Return [X, Y] of the center of cell containing provided text 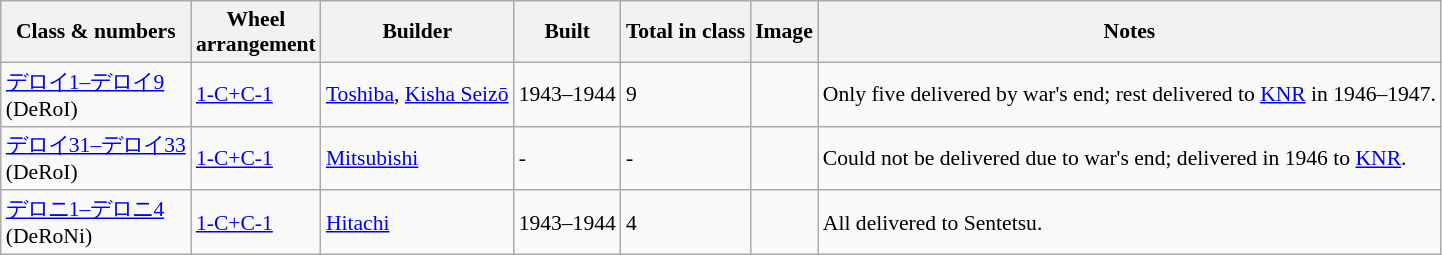
Total in class [686, 32]
デロニ1–デロニ4(DeRoNi) [96, 223]
Hitachi [418, 223]
4 [686, 223]
Builder [418, 32]
Built [568, 32]
デロイ1–デロイ9(DeRoI) [96, 94]
デロイ31–デロイ33(DeRoI) [96, 158]
Wheelarrangement [256, 32]
Class & numbers [96, 32]
Only five delivered by war's end; rest delivered to KNR in 1946–1947. [1130, 94]
Mitsubishi [418, 158]
Toshiba, Kisha Seizō [418, 94]
9 [686, 94]
Image [784, 32]
Could not be delivered due to war's end; delivered in 1946 to KNR. [1130, 158]
Notes [1130, 32]
All delivered to Sentetsu. [1130, 223]
